Identify which cell holds the provided text, then report its (X, Y) central coordinate. 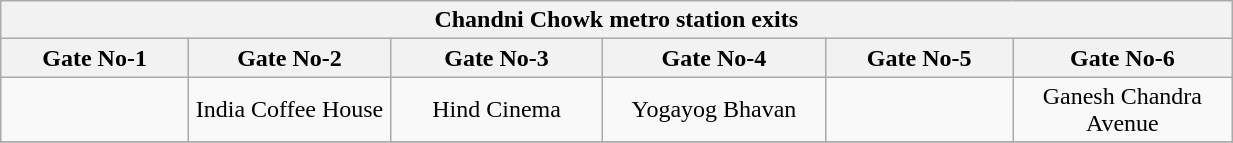
Hind Cinema (497, 110)
Yogayog Bhavan (714, 110)
India Coffee House (289, 110)
Gate No-6 (1122, 58)
Gate No-2 (289, 58)
Gate No-1 (95, 58)
Gate No-5 (919, 58)
Gate No-3 (497, 58)
Chandni Chowk metro station exits (616, 20)
Ganesh Chandra Avenue (1122, 110)
Gate No-4 (714, 58)
